Scan for the cell matching the given text and deliver its (x, y) coordinate at center. 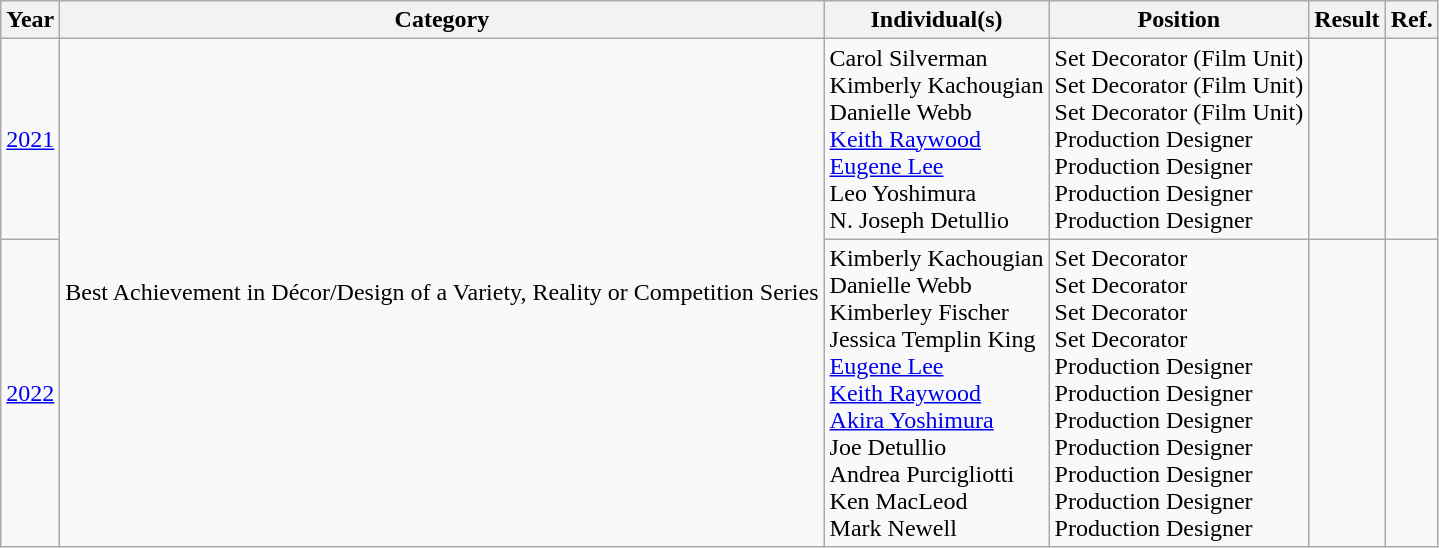
2022 (30, 393)
Best Achievement in Décor/Design of a Variety, Reality or Competition Series (442, 293)
Result (1347, 20)
Position (1179, 20)
Individual(s) (936, 20)
Category (442, 20)
2021 (30, 139)
Ref. (1412, 20)
Year (30, 20)
Carol Silverman Kimberly Kachougian Danielle Webb Keith Raywood Eugene Lee Leo Yoshimura N. Joseph Detullio (936, 139)
